Extract the (X, Y) coordinate from the center of the cell holding the provided text.  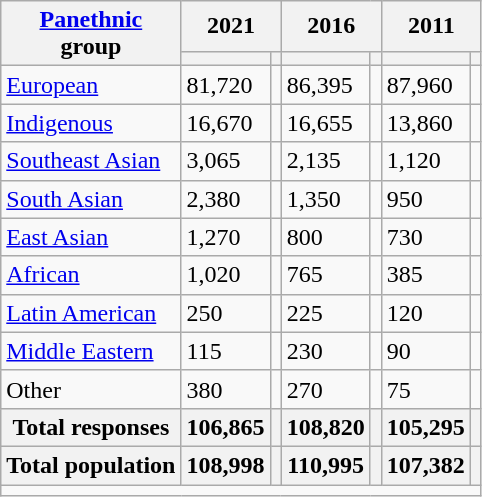
13,860 (426, 123)
87,960 (426, 85)
1,270 (226, 237)
270 (326, 389)
East Asian (91, 237)
765 (326, 275)
Total population (91, 465)
730 (426, 237)
950 (426, 199)
1,350 (326, 199)
16,670 (226, 123)
120 (426, 313)
2,380 (226, 199)
110,995 (326, 465)
107,382 (426, 465)
800 (326, 237)
115 (226, 351)
230 (326, 351)
2016 (331, 26)
African (91, 275)
90 (426, 351)
Southeast Asian (91, 161)
385 (426, 275)
Latin American (91, 313)
South Asian (91, 199)
75 (426, 389)
108,998 (226, 465)
1,020 (226, 275)
225 (326, 313)
Indigenous (91, 123)
108,820 (326, 427)
2,135 (326, 161)
Other (91, 389)
Total responses (91, 427)
86,395 (326, 85)
Panethnicgroup (91, 34)
2011 (431, 26)
250 (226, 313)
105,295 (426, 427)
Middle Eastern (91, 351)
106,865 (226, 427)
81,720 (226, 85)
3,065 (226, 161)
380 (226, 389)
16,655 (326, 123)
1,120 (426, 161)
2021 (231, 26)
European (91, 85)
